Scan for the cell matching the given text and deliver its [X, Y] coordinate at center. 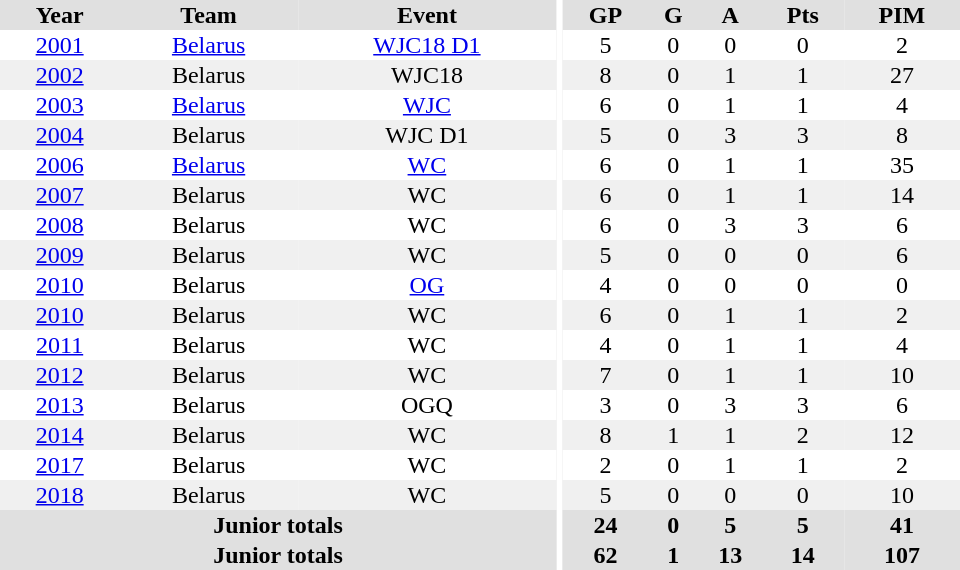
12 [902, 435]
62 [606, 555]
WJC18 [427, 75]
Pts [803, 15]
A [730, 15]
2017 [60, 465]
WJC D1 [427, 135]
2014 [60, 435]
35 [902, 165]
Team [208, 15]
PIM [902, 15]
OG [427, 285]
Year [60, 15]
2004 [60, 135]
2012 [60, 375]
WJC [427, 105]
24 [606, 525]
2011 [60, 345]
OGQ [427, 405]
2007 [60, 195]
41 [902, 525]
27 [902, 75]
2002 [60, 75]
Event [427, 15]
2009 [60, 255]
2013 [60, 405]
13 [730, 555]
GP [606, 15]
WJC18 D1 [427, 45]
2001 [60, 45]
2006 [60, 165]
107 [902, 555]
2008 [60, 225]
2003 [60, 105]
G [674, 15]
2018 [60, 495]
7 [606, 375]
